Return the [x, y] coordinate for the center point of the cell that contains the specified text.  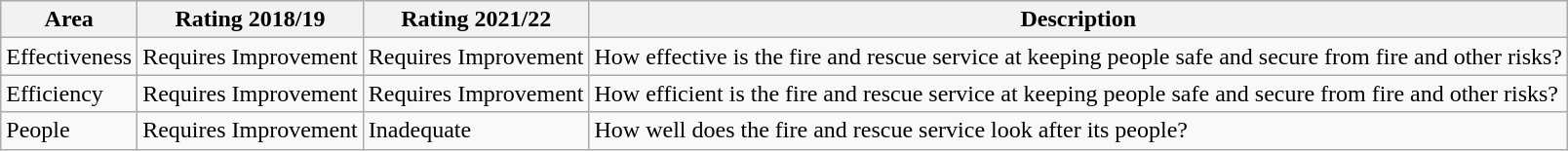
How well does the fire and rescue service look after its people? [1078, 131]
Efficiency [69, 94]
How effective is the fire and rescue service at keeping people safe and secure from fire and other risks? [1078, 57]
Description [1078, 19]
Inadequate [476, 131]
Rating 2018/19 [251, 19]
Rating 2021/22 [476, 19]
Effectiveness [69, 57]
How efficient is the fire and rescue service at keeping people safe and secure from fire and other risks? [1078, 94]
People [69, 131]
Area [69, 19]
